For the text-containing cell, return its midpoint in (x, y) coordinate format. 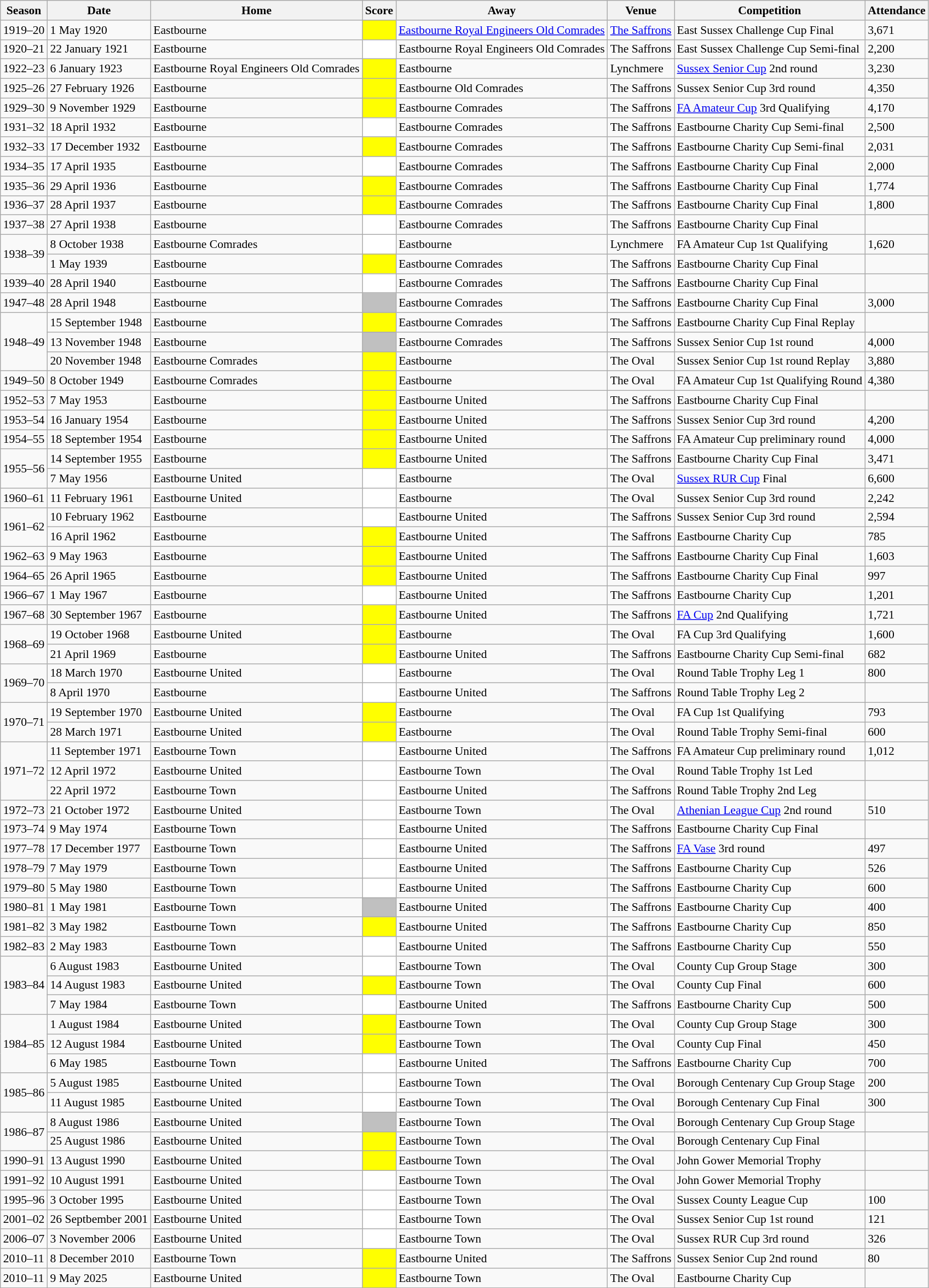
Round Table Trophy Semi-final (770, 732)
7 May 1956 (99, 478)
6,600 (897, 478)
28 March 1971 (99, 732)
800 (897, 673)
29 April 1936 (99, 186)
8 April 1970 (99, 693)
Eastbourne Old Comrades (501, 89)
28 April 1937 (99, 205)
Home (256, 10)
2006–07 (24, 1239)
1931–32 (24, 128)
20 November 1948 (99, 361)
11 August 1985 (99, 1102)
21 October 1972 (99, 810)
13 November 1948 (99, 342)
3 October 1995 (99, 1200)
19 October 1968 (99, 634)
30 September 1967 (99, 615)
2,242 (897, 498)
4,350 (897, 89)
1932–33 (24, 147)
12 April 1972 (99, 771)
1977–78 (24, 849)
6 January 1923 (99, 69)
Athenian League Cup 2nd round (770, 810)
785 (897, 537)
1947–48 (24, 303)
1,600 (897, 634)
1969–70 (24, 683)
10 August 1991 (99, 1181)
1971–72 (24, 771)
400 (897, 908)
1938–39 (24, 254)
1981–82 (24, 927)
Sussex County League Cup (770, 1200)
26 April 1965 (99, 576)
1960–61 (24, 498)
22 April 1972 (99, 790)
14 August 1983 (99, 985)
21 April 1969 (99, 654)
FA Amateur Cup 1st Qualifying (770, 245)
Competition (770, 10)
18 March 1970 (99, 673)
1 May 1920 (99, 30)
FA Cup 1st Qualifying (770, 713)
4,200 (897, 420)
Round Table Trophy 2nd Leg (770, 790)
5 August 1985 (99, 1083)
2,594 (897, 517)
3 May 1982 (99, 927)
1995–96 (24, 1200)
6 August 1983 (99, 966)
1979–80 (24, 888)
Sussex Senior Cup 1st round Replay (770, 361)
17 April 1935 (99, 166)
28 April 1948 (99, 303)
FA Cup 3rd Qualifying (770, 634)
1,603 (897, 557)
1936–37 (24, 205)
Sussex RUR Cup 3rd round (770, 1239)
17 December 1932 (99, 147)
9 May 2025 (99, 1278)
East Sussex Challenge Cup Semi-final (770, 49)
3,880 (897, 361)
1954–55 (24, 440)
1939–40 (24, 284)
1 May 1981 (99, 908)
1949–50 (24, 381)
1920–21 (24, 49)
526 (897, 869)
8 October 1938 (99, 245)
1980–81 (24, 908)
450 (897, 1044)
510 (897, 810)
East Sussex Challenge Cup Final (770, 30)
1,620 (897, 245)
8 August 1986 (99, 1122)
2 May 1983 (99, 946)
1,721 (897, 615)
1,774 (897, 186)
1929–30 (24, 108)
500 (897, 1005)
1962–63 (24, 557)
2001–02 (24, 1220)
Round Table Trophy Leg 2 (770, 693)
3,671 (897, 30)
7 May 1953 (99, 401)
Away (501, 10)
1978–79 (24, 869)
6 May 1985 (99, 1064)
8 October 1949 (99, 381)
14 September 1955 (99, 459)
700 (897, 1064)
550 (897, 946)
1934–35 (24, 166)
18 September 1954 (99, 440)
1964–65 (24, 576)
1919–20 (24, 30)
25 August 1986 (99, 1141)
1 August 1984 (99, 1025)
22 January 1921 (99, 49)
18 April 1932 (99, 128)
2,031 (897, 147)
2,000 (897, 166)
1925–26 (24, 89)
7 May 1979 (99, 869)
3,000 (897, 303)
200 (897, 1083)
1935–36 (24, 186)
FA Vase 3rd round (770, 849)
1953–54 (24, 420)
1966–67 (24, 596)
1973–74 (24, 829)
682 (897, 654)
1972–73 (24, 810)
4,380 (897, 381)
3,471 (897, 459)
16 January 1954 (99, 420)
2,500 (897, 128)
2,200 (897, 49)
5 May 1980 (99, 888)
17 December 1977 (99, 849)
3 November 2006 (99, 1239)
1952–53 (24, 401)
11 February 1961 (99, 498)
9 November 1929 (99, 108)
Venue (641, 10)
1961–62 (24, 527)
19 September 1970 (99, 713)
8 December 2010 (99, 1258)
1,800 (897, 205)
1 May 1967 (99, 596)
Attendance (897, 10)
100 (897, 1200)
121 (897, 1220)
1,012 (897, 752)
3,230 (897, 69)
1970–71 (24, 723)
FA Amateur Cup 1st Qualifying Round (770, 381)
7 May 1984 (99, 1005)
1985–86 (24, 1093)
11 September 1971 (99, 752)
1,201 (897, 596)
1 May 1939 (99, 264)
1986–87 (24, 1132)
850 (897, 927)
12 August 1984 (99, 1044)
15 September 1948 (99, 322)
27 February 1926 (99, 89)
1990–91 (24, 1161)
Date (99, 10)
Sussex RUR Cup Final (770, 478)
1955–56 (24, 469)
Round Table Trophy 1st Led (770, 771)
1937–38 (24, 225)
326 (897, 1239)
1982–83 (24, 946)
Eastbourne Charity Cup Final Replay (770, 322)
80 (897, 1258)
1967–68 (24, 615)
1991–92 (24, 1181)
FA Cup 2nd Qualifying (770, 615)
27 April 1938 (99, 225)
1984–85 (24, 1044)
497 (897, 849)
1948–49 (24, 342)
9 May 1974 (99, 829)
4,170 (897, 108)
1922–23 (24, 69)
997 (897, 576)
9 May 1963 (99, 557)
26 Septbember 2001 (99, 1220)
28 April 1940 (99, 284)
10 February 1962 (99, 517)
793 (897, 713)
1983–84 (24, 985)
Score (379, 10)
Round Table Trophy Leg 1 (770, 673)
13 August 1990 (99, 1161)
Season (24, 10)
16 April 1962 (99, 537)
FA Amateur Cup 3rd Qualifying (770, 108)
1968–69 (24, 644)
